From the cell containing the given text, extract its center point as [x, y] coordinate. 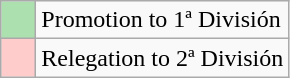
Promotion to 1ª División [162, 20]
Relegation to 2ª División [162, 58]
